For the text-containing cell, return its midpoint in (X, Y) coordinate format. 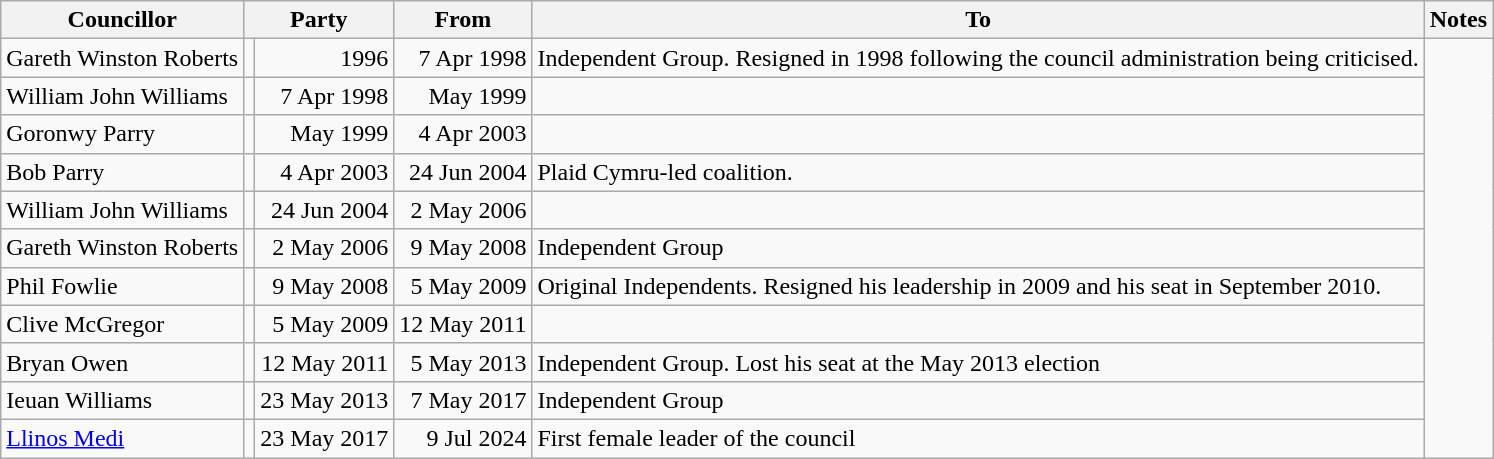
7 May 2017 (463, 400)
Independent Group. Resigned in 1998 following the council administration being criticised. (978, 58)
5 May 2013 (463, 362)
Bob Parry (122, 172)
1996 (324, 58)
23 May 2017 (324, 438)
Councillor (122, 20)
First female leader of the council (978, 438)
Notes (1458, 20)
23 May 2013 (324, 400)
Clive McGregor (122, 324)
Phil Fowlie (122, 286)
Plaid Cymru-led coalition. (978, 172)
9 Jul 2024 (463, 438)
To (978, 20)
Goronwy Parry (122, 134)
Independent Group. Lost his seat at the May 2013 election (978, 362)
Original Independents. Resigned his leadership in 2009 and his seat in September 2010. (978, 286)
Party (319, 20)
Ieuan Williams (122, 400)
From (463, 20)
Bryan Owen (122, 362)
Llinos Medi (122, 438)
